Scan for the cell matching the given text and deliver its (X, Y) coordinate at center. 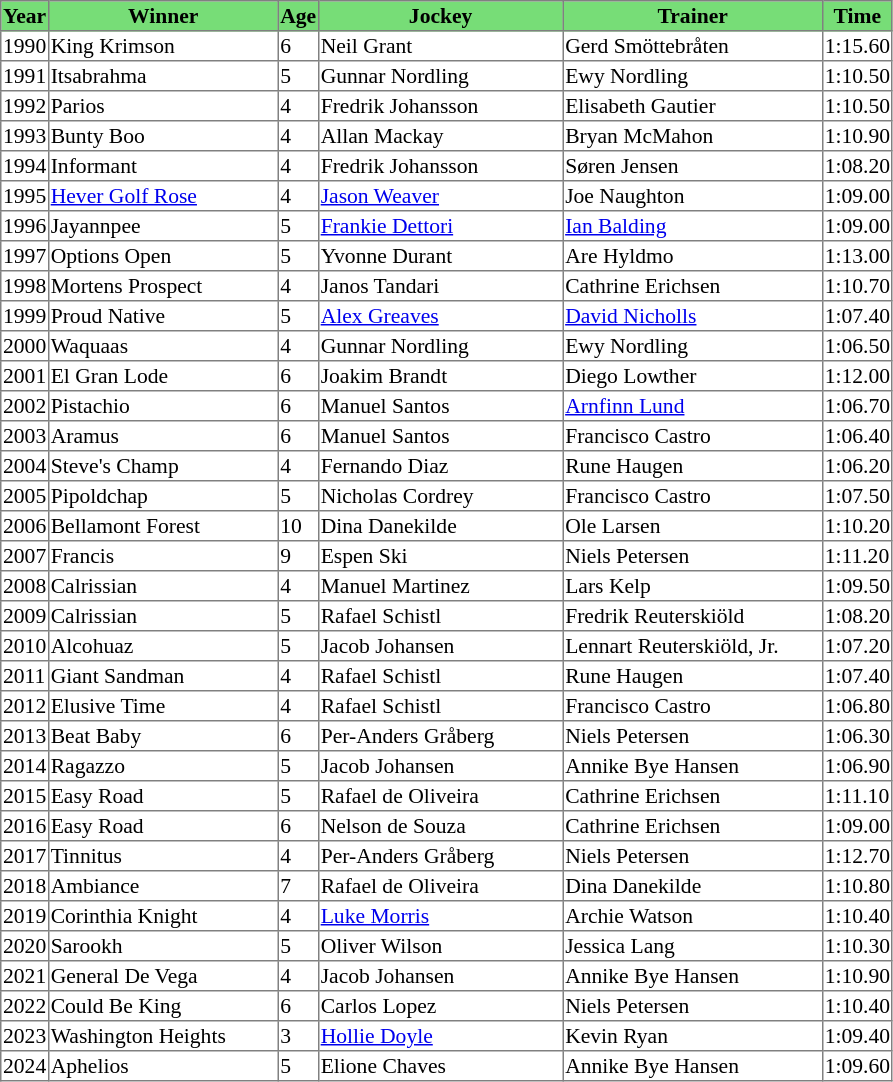
Jayannpee (163, 226)
2024 (25, 1066)
Mortens Prospect (163, 286)
1:11.20 (857, 556)
Joe Naughton (693, 196)
Jessica Lang (693, 946)
2021 (25, 976)
1:07.50 (857, 496)
1997 (25, 256)
2008 (25, 586)
2007 (25, 556)
Hollie Doyle (440, 1036)
1995 (25, 196)
1:06.40 (857, 436)
2001 (25, 376)
2004 (25, 466)
Neil Grant (440, 46)
Manuel Martinez (440, 586)
9 (298, 556)
Joakim Brandt (440, 376)
Nicholas Cordrey (440, 496)
1:12.00 (857, 376)
Alex Greaves (440, 316)
Bryan McMahon (693, 136)
Corinthia Knight (163, 916)
Hever Golf Rose (163, 196)
7 (298, 886)
Ragazzo (163, 766)
Jockey (440, 16)
Ian Balding (693, 226)
2000 (25, 346)
Giant Sandman (163, 676)
Elusive Time (163, 706)
1:06.20 (857, 466)
2015 (25, 796)
2012 (25, 706)
10 (298, 526)
Winner (163, 16)
Elione Chaves (440, 1066)
1992 (25, 106)
Nelson de Souza (440, 826)
Sarookh (163, 946)
2017 (25, 856)
3 (298, 1036)
Diego Lowther (693, 376)
2022 (25, 1006)
1:10.20 (857, 526)
Aramus (163, 436)
1:06.50 (857, 346)
1:06.90 (857, 766)
1:07.20 (857, 646)
2010 (25, 646)
2014 (25, 766)
2009 (25, 616)
Time (857, 16)
Pistachio (163, 406)
1:12.70 (857, 856)
Bellamont Forest (163, 526)
1:10.30 (857, 946)
2011 (25, 676)
2002 (25, 406)
Jason Weaver (440, 196)
Carlos Lopez (440, 1006)
1999 (25, 316)
1991 (25, 76)
Pipoldchap (163, 496)
1996 (25, 226)
Luke Morris (440, 916)
Allan Mackay (440, 136)
Gerd Smöttebråten (693, 46)
Ole Larsen (693, 526)
Yvonne Durant (440, 256)
King Krimson (163, 46)
1:09.60 (857, 1066)
Espen Ski (440, 556)
Proud Native (163, 316)
2018 (25, 886)
2003 (25, 436)
Elisabeth Gautier (693, 106)
2013 (25, 736)
David Nicholls (693, 316)
Year (25, 16)
2016 (25, 826)
Kevin Ryan (693, 1036)
Alcohuaz (163, 646)
2019 (25, 916)
2006 (25, 526)
1:11.10 (857, 796)
1:10.70 (857, 286)
1990 (25, 46)
Oliver Wilson (440, 946)
Bunty Boo (163, 136)
Archie Watson (693, 916)
Frankie Dettori (440, 226)
Søren Jensen (693, 166)
1:06.80 (857, 706)
Trainer (693, 16)
Ambiance (163, 886)
Options Open (163, 256)
Age (298, 16)
Fredrik Reuterskiöld (693, 616)
El Gran Lode (163, 376)
1998 (25, 286)
Steve's Champ (163, 466)
1:06.30 (857, 736)
1:15.60 (857, 46)
1:09.40 (857, 1036)
2020 (25, 946)
Could Be King (163, 1006)
Arnfinn Lund (693, 406)
Lars Kelp (693, 586)
1:10.80 (857, 886)
1994 (25, 166)
2023 (25, 1036)
1:06.70 (857, 406)
Janos Tandari (440, 286)
Itsabrahma (163, 76)
1:13.00 (857, 256)
Washington Heights (163, 1036)
1:09.50 (857, 586)
Beat Baby (163, 736)
Francis (163, 556)
Fernando Diaz (440, 466)
2005 (25, 496)
Informant (163, 166)
Waquaas (163, 346)
Lennart Reuterskiöld, Jr. (693, 646)
Aphelios (163, 1066)
1993 (25, 136)
Parios (163, 106)
Are Hyldmo (693, 256)
Tinnitus (163, 856)
General De Vega (163, 976)
